Detect which cell encompasses the target text, then output its (X, Y) center coordinate. 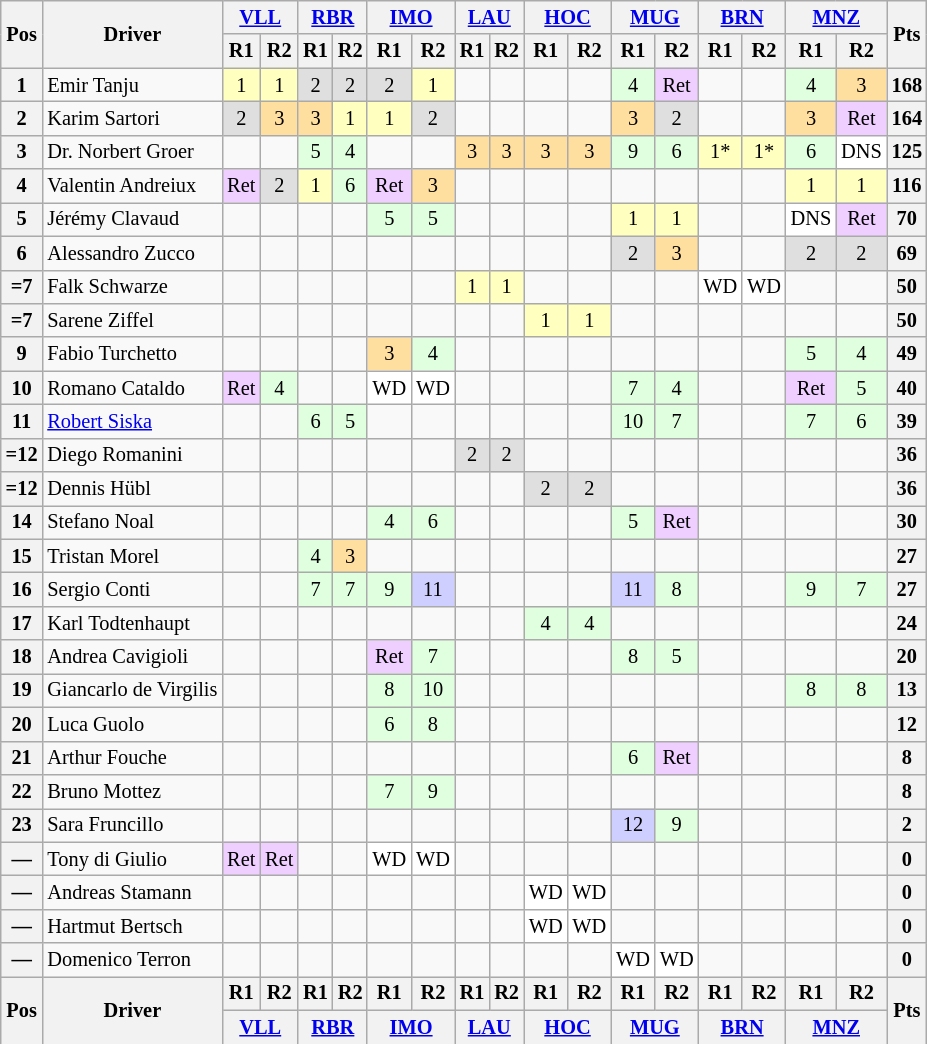
24 (907, 623)
125 (907, 152)
Karl Todtenhaupt (132, 623)
Luca Guolo (132, 724)
15 (22, 556)
168 (907, 85)
49 (907, 354)
Dennis Hübl (132, 489)
Jérémy Clavaud (132, 219)
Bruno Mottez (132, 791)
Sergio Conti (132, 589)
Tony di Giulio (132, 859)
Stefano Noal (132, 522)
19 (22, 690)
Valentin Andreiux (132, 186)
Emir Tanju (132, 85)
Hartmut Bertsch (132, 926)
13 (907, 690)
16 (22, 589)
116 (907, 186)
39 (907, 421)
Tristan Morel (132, 556)
Sarene Ziffel (132, 320)
Arthur Fouche (132, 758)
Diego Romanini (132, 455)
23 (22, 825)
21 (22, 758)
14 (22, 522)
Andreas Stamann (132, 892)
Giancarlo de Virgilis (132, 690)
164 (907, 118)
Domenico Terron (132, 960)
Sara Fruncillo (132, 825)
18 (22, 657)
Andrea Cavigioli (132, 657)
Alessandro Zucco (132, 253)
22 (22, 791)
17 (22, 623)
Romano Cataldo (132, 388)
Fabio Turchetto (132, 354)
69 (907, 253)
Dr. Norbert Groer (132, 152)
Robert Siska (132, 421)
Karim Sartori (132, 118)
30 (907, 522)
40 (907, 388)
70 (907, 219)
Falk Schwarze (132, 287)
